For the text-containing cell, return its midpoint in [X, Y] coordinate format. 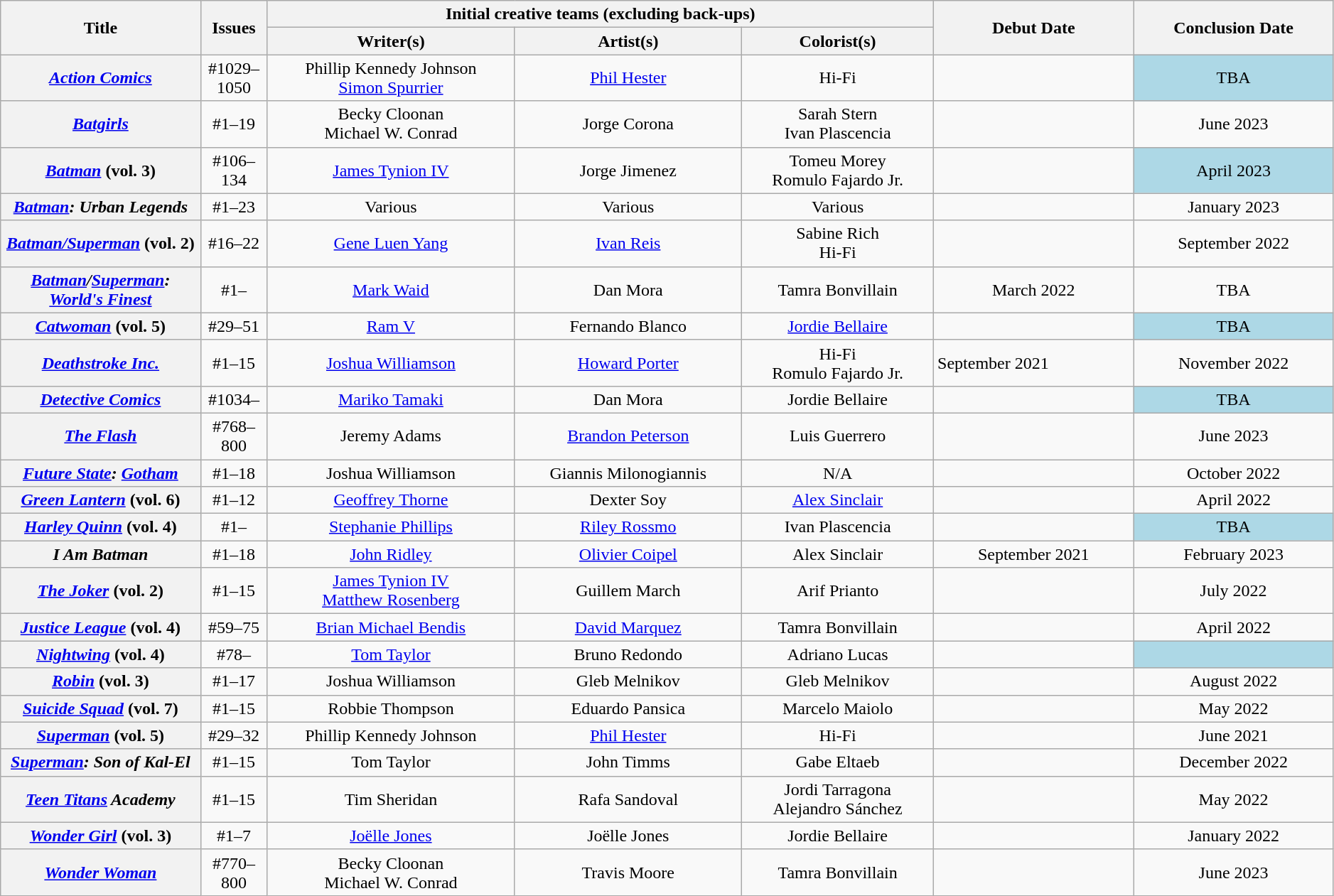
Brian Michael Bendis [391, 627]
Colorist(s) [838, 41]
Initial creative teams (excluding back-ups) [601, 14]
Ram V [391, 326]
Jeremy Adams [391, 436]
July 2022 [1234, 591]
Batman: Urban Legends [101, 207]
The Flash [101, 436]
Superman (vol. 5) [101, 735]
James Tynion IVMatthew Rosenberg [391, 591]
Sabine RichHi-Fi [838, 243]
Wonder Woman [101, 873]
Sarah SternIvan Plascencia [838, 124]
Stephanie Phillips [391, 527]
#106–134 [234, 171]
March 2022 [1033, 290]
John Ridley [391, 554]
#1–7 [234, 836]
Mariko Tamaki [391, 399]
Arif Prianto [838, 591]
Title [101, 28]
Adriano Lucas [838, 654]
Marcelo Maiolo [838, 708]
N/A [838, 473]
#1034– [234, 399]
Tim Sheridan [391, 799]
Jorge Corona [628, 124]
#29–32 [234, 735]
I Am Batman [101, 554]
Harley Quinn (vol. 4) [101, 527]
Catwoman (vol. 5) [101, 326]
Action Comics [101, 78]
Luis Guerrero [838, 436]
Gabe Eltaeb [838, 762]
Batman/Superman (vol. 2) [101, 243]
David Marquez [628, 627]
Eduardo Pansica [628, 708]
Travis Moore [628, 873]
#16–22 [234, 243]
January 2023 [1234, 207]
December 2022 [1234, 762]
November 2022 [1234, 362]
Brandon Peterson [628, 436]
Teen Titans Academy [101, 799]
Jordi TarragonaAlejandro Sánchez [838, 799]
Guillem March [628, 591]
Rafa Sandoval [628, 799]
#1–19 [234, 124]
Robin (vol. 3) [101, 681]
Issues [234, 28]
Suicide Squad (vol. 7) [101, 708]
Nightwing (vol. 4) [101, 654]
Wonder Girl (vol. 3) [101, 836]
Robbie Thompson [391, 708]
#1029–1050 [234, 78]
Debut Date [1033, 28]
Batgirls [101, 124]
Dexter Soy [628, 500]
Batman (vol. 3) [101, 171]
Ivan Plascencia [838, 527]
Phillip Kennedy Johnson [391, 735]
#1–12 [234, 500]
Justice League (vol. 4) [101, 627]
February 2023 [1234, 554]
Phillip Kennedy JohnsonSimon Spurrier [391, 78]
#29–51 [234, 326]
#1–17 [234, 681]
#1–23 [234, 207]
June 2021 [1234, 735]
#78– [234, 654]
Batman/Superman: World's Finest [101, 290]
Deathstroke Inc. [101, 362]
The Joker (vol. 2) [101, 591]
Geoffrey Thorne [391, 500]
Howard Porter [628, 362]
Future State: Gotham [101, 473]
Conclusion Date [1234, 28]
September 2022 [1234, 243]
#768–800 [234, 436]
Tomeu MoreyRomulo Fajardo Jr. [838, 171]
Ivan Reis [628, 243]
John Timms [628, 762]
Green Lantern (vol. 6) [101, 500]
Detective Comics [101, 399]
Writer(s) [391, 41]
April 2023 [1234, 171]
Jorge Jimenez [628, 171]
Superman: Son of Kal-El [101, 762]
Bruno Redondo [628, 654]
Gene Luen Yang [391, 243]
Riley Rossmo [628, 527]
January 2022 [1234, 836]
Mark Waid [391, 290]
#770–800 [234, 873]
Fernando Blanco [628, 326]
October 2022 [1234, 473]
Artist(s) [628, 41]
Giannis Milonogiannis [628, 473]
August 2022 [1234, 681]
James Tynion IV [391, 171]
Hi-FiRomulo Fajardo Jr. [838, 362]
#59–75 [234, 627]
Olivier Coipel [628, 554]
